Pinpoint the cell where the given text exists, returning its [x, y] midpoint coordinate. 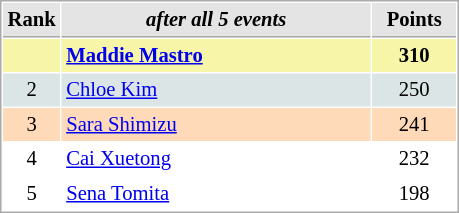
Points [414, 20]
Chloe Kim [216, 90]
310 [414, 56]
4 [32, 158]
Maddie Mastro [216, 56]
198 [414, 194]
3 [32, 124]
2 [32, 90]
Sara Shimizu [216, 124]
Sena Tomita [216, 194]
5 [32, 194]
after all 5 events [216, 20]
Cai Xuetong [216, 158]
Rank [32, 20]
250 [414, 90]
241 [414, 124]
232 [414, 158]
